Pinpoint the cell where the given text exists, returning its (x, y) midpoint coordinate. 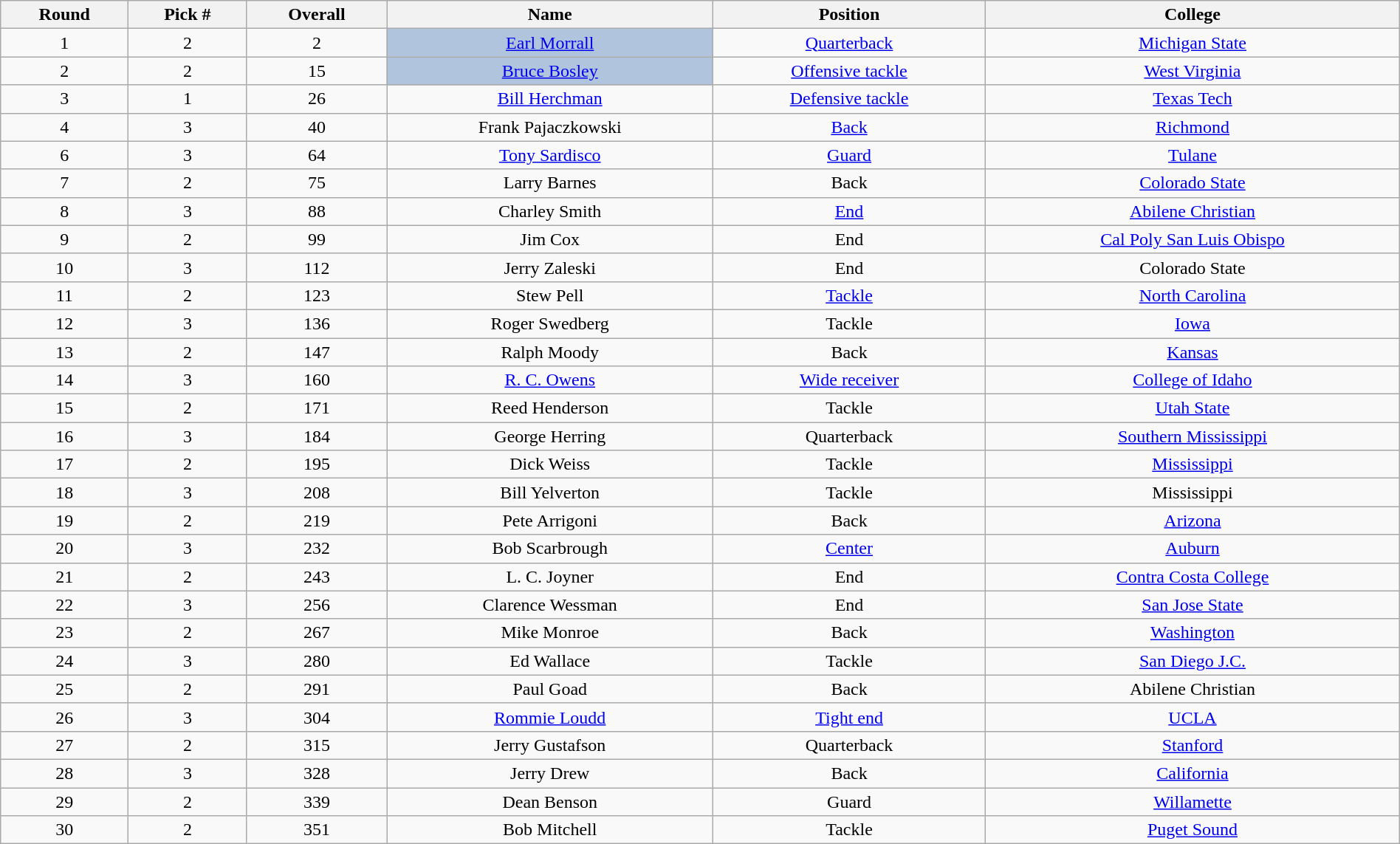
Defensive tackle (849, 99)
23 (65, 633)
Iowa (1193, 323)
88 (317, 211)
Bruce Bosley (549, 71)
10 (65, 267)
8 (65, 211)
21 (65, 577)
64 (317, 155)
19 (65, 521)
16 (65, 436)
30 (65, 830)
Jerry Drew (549, 773)
28 (65, 773)
College of Idaho (1193, 380)
171 (317, 408)
6 (65, 155)
27 (65, 745)
22 (65, 605)
291 (317, 689)
Jerry Gustafson (549, 745)
112 (317, 267)
Contra Costa College (1193, 577)
20 (65, 549)
184 (317, 436)
Pete Arrigoni (549, 521)
Paul Goad (549, 689)
Reed Henderson (549, 408)
Stanford (1193, 745)
Position (849, 15)
West Virginia (1193, 71)
Cal Poly San Luis Obispo (1193, 239)
Charley Smith (549, 211)
40 (317, 127)
339 (317, 801)
Ralph Moody (549, 352)
Center (849, 549)
136 (317, 323)
San Diego J.C. (1193, 661)
Roger Swedberg (549, 323)
Frank Pajaczkowski (549, 127)
25 (65, 689)
Bill Herchman (549, 99)
351 (317, 830)
Rommie Loudd (549, 717)
304 (317, 717)
Round (65, 15)
Bob Scarbrough (549, 549)
219 (317, 521)
195 (317, 464)
256 (317, 605)
Stew Pell (549, 295)
R. C. Owens (549, 380)
4 (65, 127)
232 (317, 549)
College (1193, 15)
Michigan State (1193, 43)
267 (317, 633)
18 (65, 493)
Arizona (1193, 521)
Larry Barnes (549, 183)
17 (65, 464)
Ed Wallace (549, 661)
160 (317, 380)
Clarence Wessman (549, 605)
24 (65, 661)
California (1193, 773)
Name (549, 15)
13 (65, 352)
Bob Mitchell (549, 830)
Willamette (1193, 801)
315 (317, 745)
Jerry Zaleski (549, 267)
Tulane (1193, 155)
Pick # (188, 15)
North Carolina (1193, 295)
Utah State (1193, 408)
UCLA (1193, 717)
Mike Monroe (549, 633)
Southern Mississippi (1193, 436)
328 (317, 773)
280 (317, 661)
Texas Tech (1193, 99)
147 (317, 352)
75 (317, 183)
11 (65, 295)
Dick Weiss (549, 464)
14 (65, 380)
12 (65, 323)
Bill Yelverton (549, 493)
Puget Sound (1193, 830)
99 (317, 239)
Washington (1193, 633)
Richmond (1193, 127)
7 (65, 183)
208 (317, 493)
Dean Benson (549, 801)
243 (317, 577)
9 (65, 239)
Overall (317, 15)
Tight end (849, 717)
Tony Sardisco (549, 155)
123 (317, 295)
Offensive tackle (849, 71)
San Jose State (1193, 605)
George Herring (549, 436)
Auburn (1193, 549)
L. C. Joyner (549, 577)
Wide receiver (849, 380)
Jim Cox (549, 239)
29 (65, 801)
Kansas (1193, 352)
Earl Morrall (549, 43)
